Identify which cell holds the provided text, then report its [x, y] central coordinate. 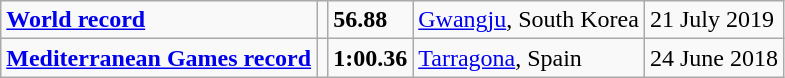
Gwangju, South Korea [529, 20]
21 July 2019 [714, 20]
24 June 2018 [714, 58]
Tarragona, Spain [529, 58]
Mediterranean Games record [159, 58]
56.88 [370, 20]
1:00.36 [370, 58]
World record [159, 20]
